Output the (X, Y) coordinate of the center of the cell containing the given text.  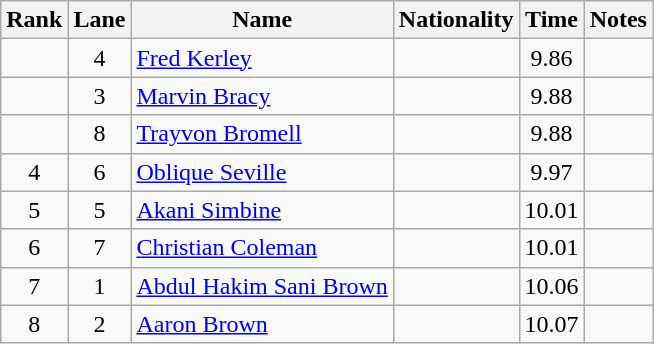
Trayvon Bromell (262, 134)
3 (100, 96)
Time (552, 20)
Aaron Brown (262, 324)
Abdul Hakim Sani Brown (262, 286)
Marvin Bracy (262, 96)
10.07 (552, 324)
9.86 (552, 58)
Akani Simbine (262, 210)
Rank (34, 20)
9.97 (552, 172)
Notes (618, 20)
2 (100, 324)
1 (100, 286)
Nationality (456, 20)
10.06 (552, 286)
Christian Coleman (262, 248)
Oblique Seville (262, 172)
Lane (100, 20)
Fred Kerley (262, 58)
Name (262, 20)
